Detect which cell encompasses the target text, then output its (X, Y) center coordinate. 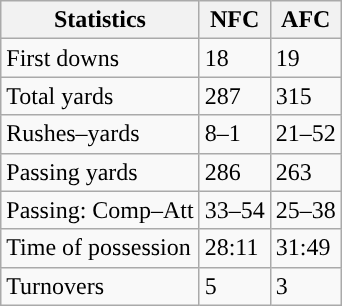
AFC (306, 20)
8–1 (234, 134)
Passing: Comp–Att (100, 210)
5 (234, 286)
33–54 (234, 210)
18 (234, 58)
21–52 (306, 134)
28:11 (234, 248)
315 (306, 96)
31:49 (306, 248)
19 (306, 58)
Turnovers (100, 286)
First downs (100, 58)
Statistics (100, 20)
3 (306, 286)
Rushes–yards (100, 134)
Time of possession (100, 248)
286 (234, 172)
263 (306, 172)
NFC (234, 20)
25–38 (306, 210)
Passing yards (100, 172)
287 (234, 96)
Total yards (100, 96)
